Find where the given text appears and provide that cell's center as (X, Y) coordinate. 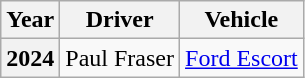
Ford Escort (242, 58)
Year (30, 20)
Vehicle (242, 20)
2024 (30, 58)
Driver (120, 20)
Paul Fraser (120, 58)
